Locate the cell with the specified text and output its [X, Y] center coordinate. 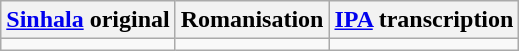
IPA transcription [424, 20]
Romanisation [252, 20]
Sinhala original [88, 20]
